Capture the cell that displays the provided text and extract its (x, y) central coordinate. 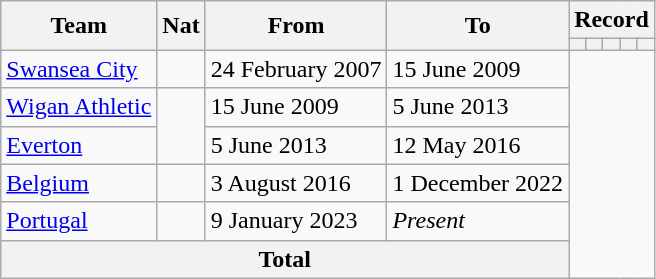
Team (79, 26)
To (478, 26)
Nat (181, 26)
9 January 2023 (296, 221)
12 May 2016 (478, 145)
Wigan Athletic (79, 107)
24 February 2007 (296, 69)
Everton (79, 145)
Total (285, 259)
Swansea City (79, 69)
Present (478, 221)
Portugal (79, 221)
Record (612, 20)
From (296, 26)
1 December 2022 (478, 183)
Belgium (79, 183)
3 August 2016 (296, 183)
